Output the [x, y] coordinate of the center of the cell containing the given text.  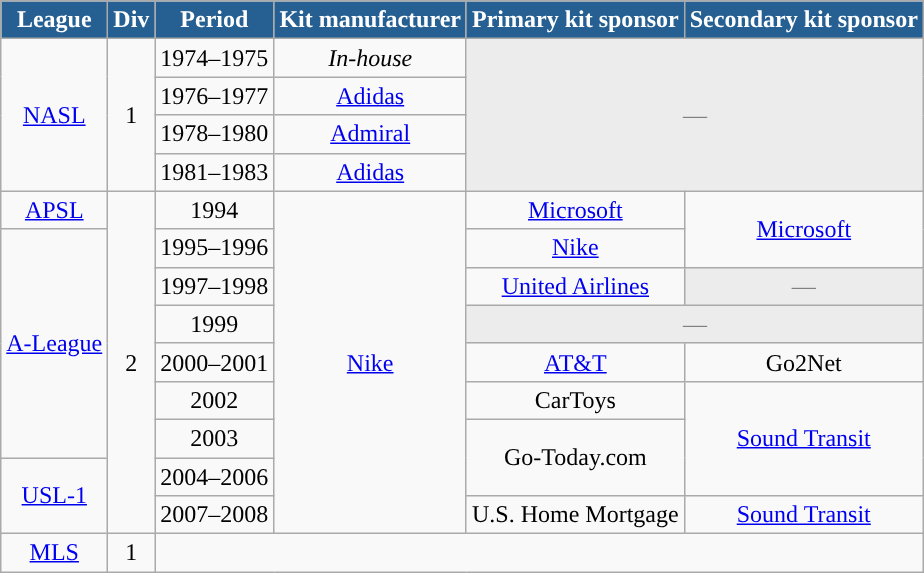
2 [132, 362]
1978–1980 [214, 134]
In-house [370, 58]
1976–1977 [214, 96]
USL-1 [54, 496]
A-League [54, 343]
United Airlines [575, 286]
AT&T [575, 362]
1995–1996 [214, 248]
APSL [54, 210]
MLS [54, 553]
1974–1975 [214, 58]
1997–1998 [214, 286]
U.S. Home Mortgage [575, 515]
2002 [214, 400]
2007–2008 [214, 515]
Div [132, 20]
Go-Today.com [575, 457]
Go2Net [804, 362]
Admiral [370, 134]
Secondary kit sponsor [804, 20]
Period [214, 20]
NASL [54, 115]
1999 [214, 324]
1981–1983 [214, 172]
Primary kit sponsor [575, 20]
League [54, 20]
2000–2001 [214, 362]
Kit manufacturer [370, 20]
1994 [214, 210]
2004–2006 [214, 477]
CarToys [575, 400]
2003 [214, 438]
